Capture the cell that displays the provided text and extract its [X, Y] central coordinate. 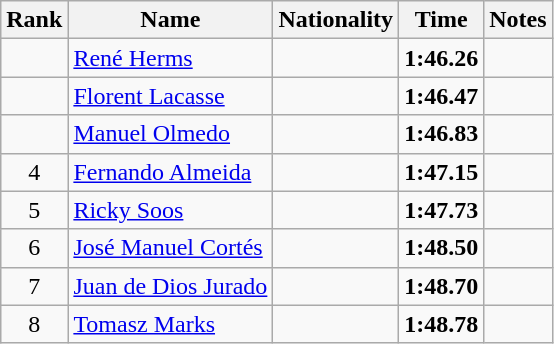
Rank [34, 20]
Juan de Dios Jurado [170, 286]
1:46.26 [442, 58]
1:48.70 [442, 286]
8 [34, 324]
4 [34, 172]
Nationality [336, 20]
Florent Lacasse [170, 96]
1:47.15 [442, 172]
6 [34, 248]
José Manuel Cortés [170, 248]
5 [34, 210]
1:46.47 [442, 96]
1:48.78 [442, 324]
René Herms [170, 58]
Tomasz Marks [170, 324]
Ricky Soos [170, 210]
Notes [518, 20]
1:46.83 [442, 134]
Fernando Almeida [170, 172]
Time [442, 20]
Manuel Olmedo [170, 134]
1:47.73 [442, 210]
1:48.50 [442, 248]
7 [34, 286]
Name [170, 20]
